Capture the cell that displays the provided text and extract its [x, y] central coordinate. 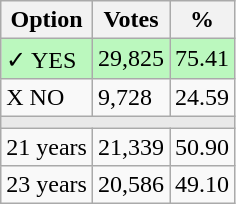
% [202, 20]
X NO [47, 97]
Option [47, 20]
Votes [130, 20]
9,728 [130, 97]
29,825 [130, 59]
24.59 [202, 97]
21 years [47, 147]
49.10 [202, 185]
20,586 [130, 185]
75.41 [202, 59]
21,339 [130, 147]
50.90 [202, 147]
✓ YES [47, 59]
23 years [47, 185]
